Find where the given text appears and provide that cell's center as [X, Y] coordinate. 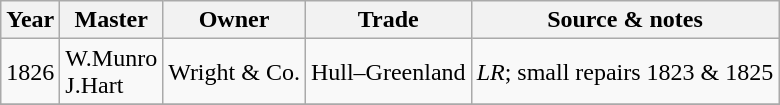
Hull–Greenland [388, 72]
Source & notes [625, 20]
Year [30, 20]
Wright & Co. [234, 72]
Trade [388, 20]
W.MunroJ.Hart [112, 72]
LR; small repairs 1823 & 1825 [625, 72]
Owner [234, 20]
Master [112, 20]
1826 [30, 72]
